For the text-containing cell, return its midpoint in [x, y] coordinate format. 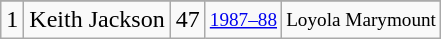
Keith Jackson [97, 20]
Loyola Marymount [362, 20]
47 [188, 20]
1 [12, 20]
1987–88 [243, 20]
